Return the (x, y) coordinate for the center point of the cell that contains the specified text.  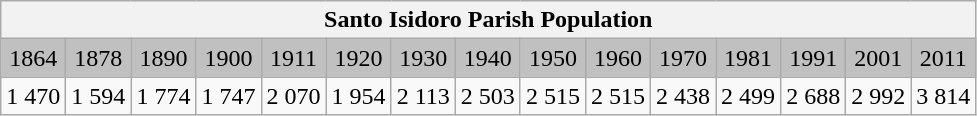
1 470 (34, 96)
1920 (358, 58)
3 814 (944, 96)
1940 (488, 58)
1878 (98, 58)
2 070 (294, 96)
Santo Isidoro Parish Population (488, 20)
2 113 (423, 96)
1864 (34, 58)
1900 (228, 58)
2 503 (488, 96)
1991 (814, 58)
2 499 (748, 96)
1960 (618, 58)
1911 (294, 58)
2011 (944, 58)
1 747 (228, 96)
1950 (552, 58)
2001 (878, 58)
2 438 (682, 96)
2 688 (814, 96)
1 954 (358, 96)
1981 (748, 58)
1970 (682, 58)
1 774 (164, 96)
1890 (164, 58)
1930 (423, 58)
1 594 (98, 96)
2 992 (878, 96)
